Return [X, Y] of the center of cell containing provided text 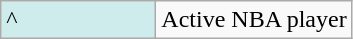
Active NBA player [254, 20]
^ [78, 20]
